Output the (x, y) coordinate of the center of the cell containing the given text.  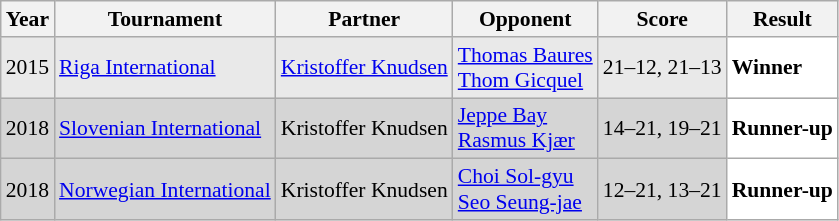
21–12, 21–13 (662, 68)
Choi Sol-gyu Seo Seung-jae (526, 190)
Opponent (526, 19)
14–21, 19–21 (662, 128)
Partner (364, 19)
12–21, 13–21 (662, 190)
Year (28, 19)
Score (662, 19)
Jeppe Bay Rasmus Kjær (526, 128)
Norwegian International (165, 190)
Result (782, 19)
Riga International (165, 68)
Tournament (165, 19)
2015 (28, 68)
Slovenian International (165, 128)
Thomas Baures Thom Gicquel (526, 68)
Winner (782, 68)
